Scan for the cell matching the given text and deliver its [X, Y] coordinate at center. 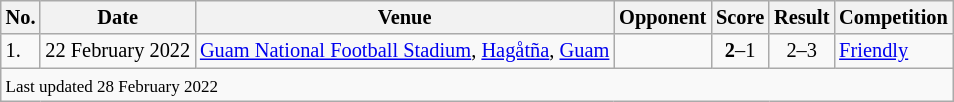
Score [740, 17]
No. [21, 17]
1. [21, 51]
Last updated 28 February 2022 [477, 85]
Date [118, 17]
Competition [893, 17]
2–3 [802, 51]
Result [802, 17]
Friendly [893, 51]
22 February 2022 [118, 51]
Opponent [662, 17]
Guam National Football Stadium, Hagåtña, Guam [404, 51]
2–1 [740, 51]
Venue [404, 17]
